Scan for the cell matching the given text and deliver its [x, y] coordinate at center. 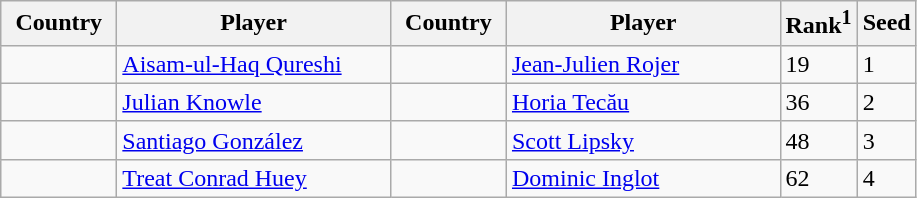
Aisam-ul-Haq Qureshi [254, 64]
Julian Knowle [254, 102]
1 [886, 64]
36 [818, 102]
Jean-Julien Rojer [643, 64]
Dominic Inglot [643, 178]
62 [818, 178]
Horia Tecău [643, 102]
Santiago González [254, 140]
3 [886, 140]
Seed [886, 24]
4 [886, 178]
19 [818, 64]
Rank1 [818, 24]
48 [818, 140]
2 [886, 102]
Scott Lipsky [643, 140]
Treat Conrad Huey [254, 178]
